Return [X, Y] of the center of cell containing provided text 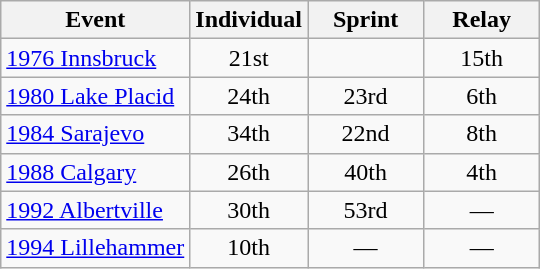
1988 Calgary [96, 172]
1980 Lake Placid [96, 96]
Individual [249, 20]
Sprint [366, 20]
30th [249, 210]
Event [96, 20]
4th [482, 172]
24th [249, 96]
1984 Sarajevo [96, 134]
34th [249, 134]
10th [249, 248]
1994 Lillehammer [96, 248]
53rd [366, 210]
21st [249, 58]
1976 Innsbruck [96, 58]
8th [482, 134]
1992 Albertville [96, 210]
26th [249, 172]
15th [482, 58]
Relay [482, 20]
23rd [366, 96]
22nd [366, 134]
40th [366, 172]
6th [482, 96]
